For the text-containing cell, return its midpoint in (X, Y) coordinate format. 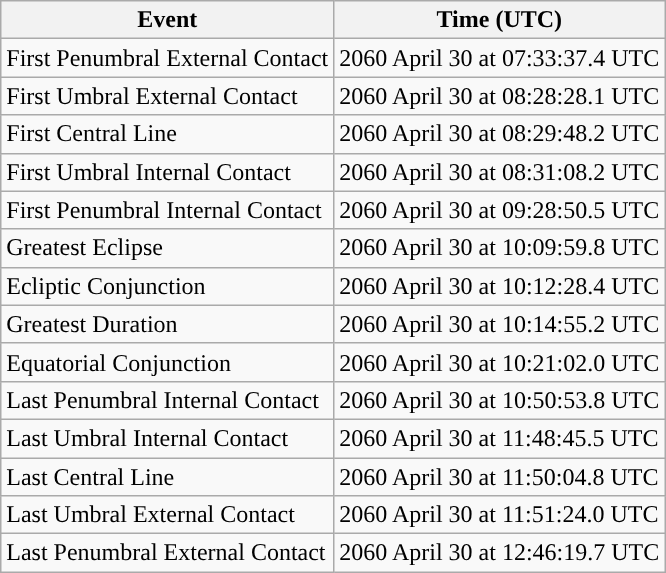
Greatest Duration (168, 324)
2060 April 30 at 11:50:04.8 UTC (500, 477)
First Penumbral External Contact (168, 58)
Greatest Eclipse (168, 248)
Ecliptic Conjunction (168, 286)
Event (168, 20)
Last Central Line (168, 477)
2060 April 30 at 12:46:19.7 UTC (500, 553)
2060 April 30 at 10:09:59.8 UTC (500, 248)
Last Umbral External Contact (168, 515)
2060 April 30 at 10:21:02.0 UTC (500, 362)
Equatorial Conjunction (168, 362)
First Umbral Internal Contact (168, 172)
First Penumbral Internal Contact (168, 210)
2060 April 30 at 10:12:28.4 UTC (500, 286)
2060 April 30 at 08:29:48.2 UTC (500, 134)
Last Penumbral External Contact (168, 553)
2060 April 30 at 10:14:55.2 UTC (500, 324)
2060 April 30 at 10:50:53.8 UTC (500, 400)
2060 April 30 at 08:31:08.2 UTC (500, 172)
Time (UTC) (500, 20)
2060 April 30 at 08:28:28.1 UTC (500, 96)
Last Umbral Internal Contact (168, 438)
2060 April 30 at 11:48:45.5 UTC (500, 438)
2060 April 30 at 11:51:24.0 UTC (500, 515)
First Umbral External Contact (168, 96)
Last Penumbral Internal Contact (168, 400)
First Central Line (168, 134)
2060 April 30 at 07:33:37.4 UTC (500, 58)
2060 April 30 at 09:28:50.5 UTC (500, 210)
